Extract the (x, y) coordinate from the center of the cell holding the provided text.  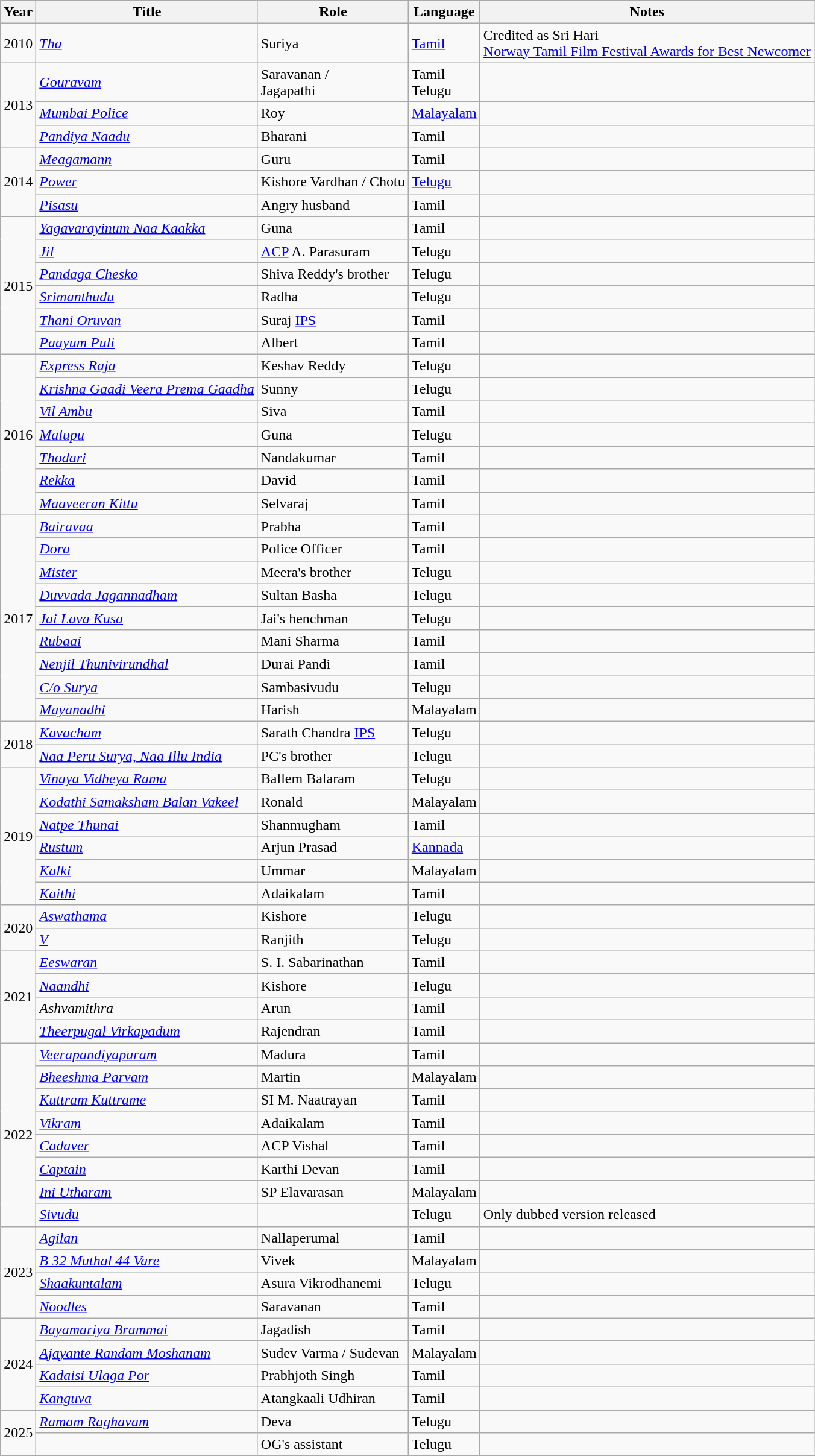
Jil (147, 251)
Albert (333, 343)
Agilan (147, 1238)
Vinaya Vidheya Rama (147, 779)
Prabha (333, 526)
Madura (333, 1054)
Martin (333, 1077)
Asura Vikrodhanemi (333, 1284)
2017 (18, 619)
Ranjith (333, 939)
Arun (333, 1008)
Meagamann (147, 159)
Gouravam (147, 82)
Kavacham (147, 733)
Pandiya Naadu (147, 136)
Saravanan / Jagapathi (333, 82)
Angry husband (333, 205)
Naandhi (147, 985)
2024 (18, 1364)
Suraj IPS (333, 320)
Natpe Thunai (147, 825)
Mayanadhi (147, 710)
Dora (147, 549)
Shaakuntalam (147, 1284)
Sambasivudu (333, 687)
C/o Surya (147, 687)
Power (147, 182)
Saravanan (333, 1306)
Maaveeran Kittu (147, 503)
Kalki (147, 871)
V (147, 939)
Sivudu (147, 1215)
2022 (18, 1135)
Rajendran (333, 1031)
Bairavaa (147, 526)
Bayamariya Brammai (147, 1329)
2013 (18, 105)
Captain (147, 1169)
Sunny (333, 389)
Kannada (444, 848)
Prabhjoth Singh (333, 1375)
Theerpugal Virkapadum (147, 1031)
Arjun Prasad (333, 848)
Year (18, 12)
Veerapandiyapuram (147, 1054)
Jagadish (333, 1329)
Harish (333, 710)
2015 (18, 285)
ACP A. Parasuram (333, 251)
2014 (18, 182)
Pandaga Chesko (147, 274)
Noodles (147, 1306)
B 32 Muthal 44 Vare (147, 1261)
Srimanthudu (147, 297)
Vikram (147, 1123)
Rubaai (147, 641)
Naa Peru Surya, Naa Illu India (147, 756)
Ashvamithra (147, 1008)
Ronald (333, 802)
Keshav Reddy (333, 366)
Mumbai Police (147, 113)
Shanmugham (333, 825)
Siva (333, 412)
Radha (333, 297)
Mani Sharma (333, 641)
PC's brother (333, 756)
ACP Vishal (333, 1146)
Meera's brother (333, 572)
Title (147, 12)
S. I. Sabarinathan (333, 962)
Kaithi (147, 893)
Bheeshma Parvam (147, 1077)
Suriya (333, 43)
Bharani (333, 136)
Deva (333, 1421)
Ballem Balaram (333, 779)
Cadaver (147, 1146)
Police Officer (333, 549)
Thani Oruvan (147, 320)
Roy (333, 113)
Thodari (147, 458)
David (333, 481)
Tha (147, 43)
Malupu (147, 435)
2018 (18, 745)
Ummar (333, 871)
2023 (18, 1272)
Paayum Puli (147, 343)
Karthi Devan (333, 1169)
Sultan Basha (333, 595)
Kishore Vardhan / Chotu (333, 182)
Vil Ambu (147, 412)
Kanguva (147, 1398)
Eeswaran (147, 962)
Ramam Raghavam (147, 1421)
Aswathama (147, 916)
Pisasu (147, 205)
Ini Utharam (147, 1192)
Sudev Varma / Sudevan (333, 1352)
Jai's henchman (333, 618)
Rustum (147, 848)
Nallaperumal (333, 1238)
Tamil Telugu (444, 82)
Kuttram Kuttrame (147, 1100)
Selvaraj (333, 503)
Kadaisi Ulaga Por (147, 1375)
2016 (18, 435)
Only dubbed version released (647, 1215)
Kodathi Samaksham Balan Vakeel (147, 802)
Duvvada Jagannadham (147, 595)
Durai Pandi (333, 664)
SP Elavarasan (333, 1192)
SI M. Naatrayan (333, 1100)
Credited as Sri Hari Norway Tamil Film Festival Awards for Best Newcomer (647, 43)
Role (333, 12)
Sarath Chandra IPS (333, 733)
Express Raja (147, 366)
Krishna Gaadi Veera Prema Gaadha (147, 389)
2019 (18, 836)
Nenjil Thunivirundhal (147, 664)
Notes (647, 12)
Shiva Reddy's brother (333, 274)
Ajayante Randam Moshanam (147, 1352)
2021 (18, 997)
Vivek (333, 1261)
Nandakumar (333, 458)
Rekka (147, 481)
Jai Lava Kusa (147, 618)
Guru (333, 159)
Yagavarayinum Naa Kaakka (147, 228)
Atangkaali Udhiran (333, 1398)
Language (444, 12)
2010 (18, 43)
OG's assistant (333, 1445)
Mister (147, 572)
2025 (18, 1432)
2020 (18, 928)
